Locate the cell with the specified text and output its (x, y) center coordinate. 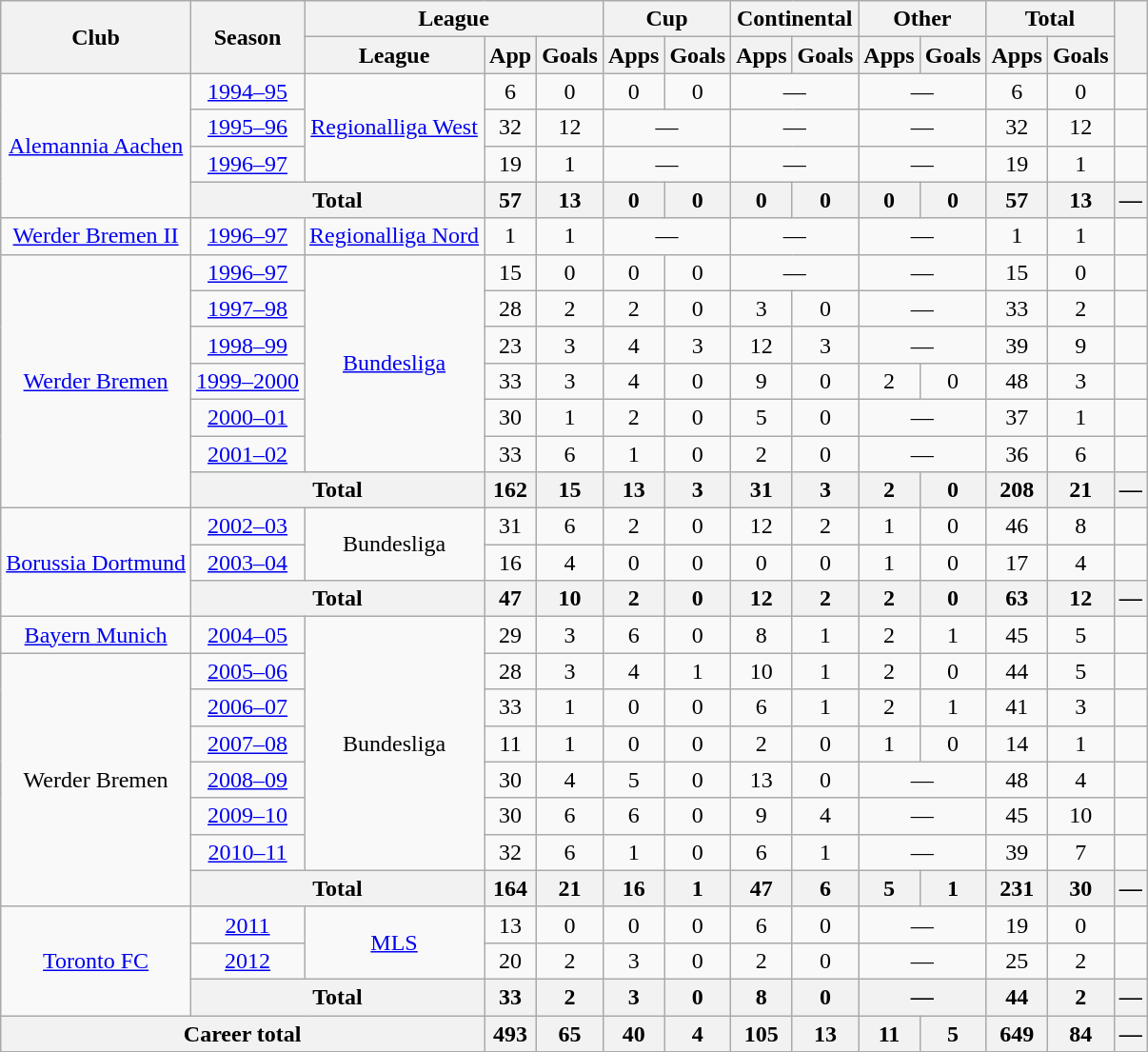
23 (510, 345)
105 (762, 1033)
2005–06 (247, 671)
MLS (394, 943)
1994–95 (247, 91)
164 (510, 888)
84 (1080, 1033)
1999–2000 (247, 381)
Season (247, 37)
1998–99 (247, 345)
46 (1017, 526)
208 (1017, 490)
2009–10 (247, 816)
1995–96 (247, 128)
20 (510, 961)
2011 (247, 924)
2012 (247, 961)
2004–05 (247, 635)
2010–11 (247, 852)
Continental (795, 19)
Alemannia Aachen (96, 146)
17 (1017, 563)
7 (1080, 852)
Club (96, 37)
649 (1017, 1033)
41 (1017, 707)
Regionalliga West (394, 128)
40 (633, 1033)
231 (1017, 888)
Cup (666, 19)
63 (1017, 599)
1997–98 (247, 308)
29 (510, 635)
Toronto FC (96, 961)
Career total (243, 1033)
65 (570, 1033)
Regionalliga Nord (394, 236)
2001–02 (247, 454)
Other (922, 19)
37 (1017, 417)
2003–04 (247, 563)
25 (1017, 961)
14 (1017, 744)
36 (1017, 454)
493 (510, 1033)
App (510, 55)
2008–09 (247, 780)
162 (510, 490)
Borussia Dortmund (96, 563)
Bayern Munich (96, 635)
2006–07 (247, 707)
2007–08 (247, 744)
Werder Bremen II (96, 236)
2000–01 (247, 417)
2002–03 (247, 526)
